Pinpoint the cell where the given text exists, returning its [x, y] midpoint coordinate. 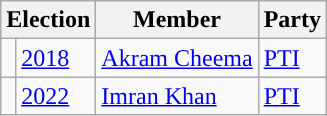
Imran Khan [177, 96]
Akram Cheema [177, 58]
2018 [56, 58]
Party [292, 20]
2022 [56, 96]
Election [48, 20]
Member [177, 20]
